Return the [x, y] coordinate for the center point of the cell that contains the specified text.  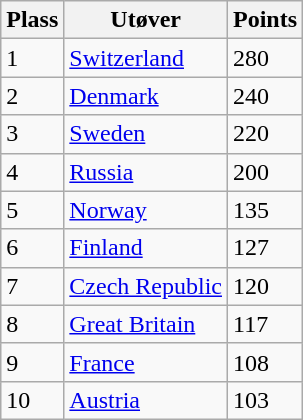
3 [32, 134]
127 [266, 248]
Great Britain [146, 324]
10 [32, 400]
5 [32, 210]
1 [32, 58]
Finland [146, 248]
6 [32, 248]
Austria [146, 400]
Czech Republic [146, 286]
7 [32, 286]
Sweden [146, 134]
280 [266, 58]
Norway [146, 210]
France [146, 362]
103 [266, 400]
Denmark [146, 96]
Switzerland [146, 58]
240 [266, 96]
117 [266, 324]
120 [266, 286]
220 [266, 134]
Utøver [146, 20]
Points [266, 20]
108 [266, 362]
Russia [146, 172]
Plass [32, 20]
135 [266, 210]
9 [32, 362]
8 [32, 324]
200 [266, 172]
2 [32, 96]
4 [32, 172]
